Provide the (x, y) coordinate of the cell's center where the given text is located.  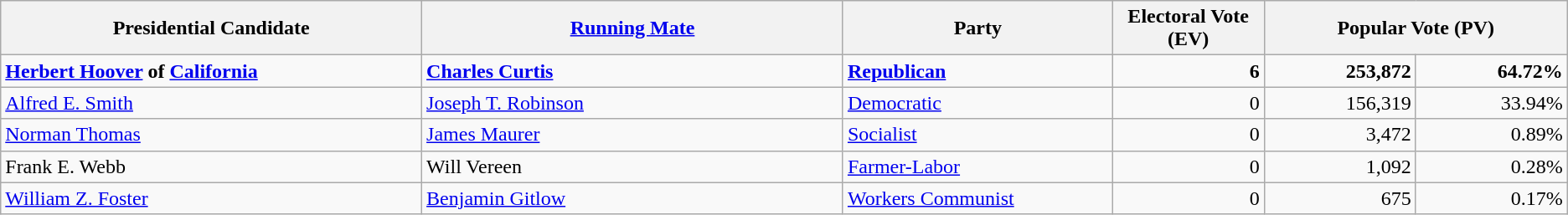
Running Mate (633, 28)
Charles Curtis (633, 71)
0.17% (1491, 198)
Party (977, 28)
64.72% (1491, 71)
Will Vereen (633, 166)
Joseph T. Robinson (633, 103)
Benjamin Gitlow (633, 198)
Popular Vote (PV) (1416, 28)
675 (1340, 198)
James Maurer (633, 135)
Socialist (977, 135)
Farmer-Labor (977, 166)
0.28% (1491, 166)
Frank E. Webb (211, 166)
Alfred E. Smith (211, 103)
Workers Communist (977, 198)
156,319 (1340, 103)
0.89% (1491, 135)
33.94% (1491, 103)
6 (1188, 71)
Electoral Vote (EV) (1188, 28)
Herbert Hoover of California (211, 71)
Republican (977, 71)
Democratic (977, 103)
1,092 (1340, 166)
William Z. Foster (211, 198)
3,472 (1340, 135)
Presidential Candidate (211, 28)
Norman Thomas (211, 135)
253,872 (1340, 71)
